Scan for the cell matching the given text and deliver its [x, y] coordinate at center. 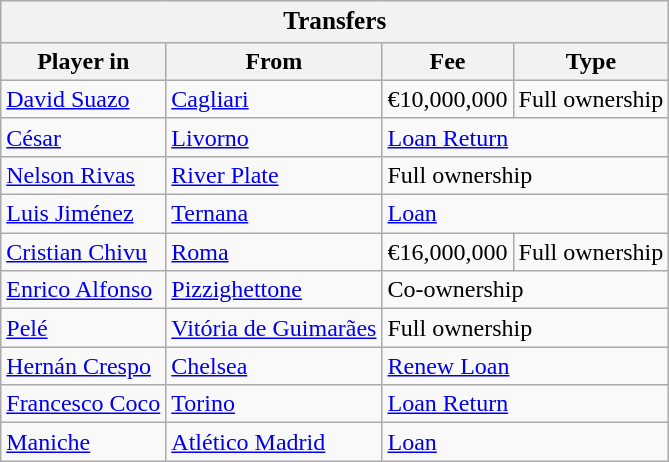
€16,000,000 [448, 252]
César [84, 137]
From [274, 61]
Cristian Chivu [84, 252]
Roma [274, 252]
Torino [274, 404]
Luis Jiménez [84, 214]
Pizzighettone [274, 290]
Pelé [84, 328]
Cagliari [274, 99]
Nelson Rivas [84, 176]
Vitória de Guimarães [274, 328]
Livorno [274, 137]
€10,000,000 [448, 99]
Atlético Madrid [274, 442]
Fee [448, 61]
River Plate [274, 176]
Hernán Crespo [84, 366]
Player in [84, 61]
Chelsea [274, 366]
Co-ownership [526, 290]
Renew Loan [526, 366]
Ternana [274, 214]
Maniche [84, 442]
Transfers [335, 22]
David Suazo [84, 99]
Francesco Coco [84, 404]
Type [591, 61]
Enrico Alfonso [84, 290]
